Pinpoint the cell where the given text exists, returning its (x, y) midpoint coordinate. 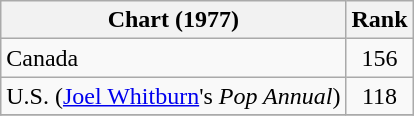
Rank (380, 20)
Chart (1977) (174, 20)
U.S. (Joel Whitburn's Pop Annual) (174, 96)
Canada (174, 58)
156 (380, 58)
118 (380, 96)
